Pinpoint the cell where the given text exists, returning its (x, y) midpoint coordinate. 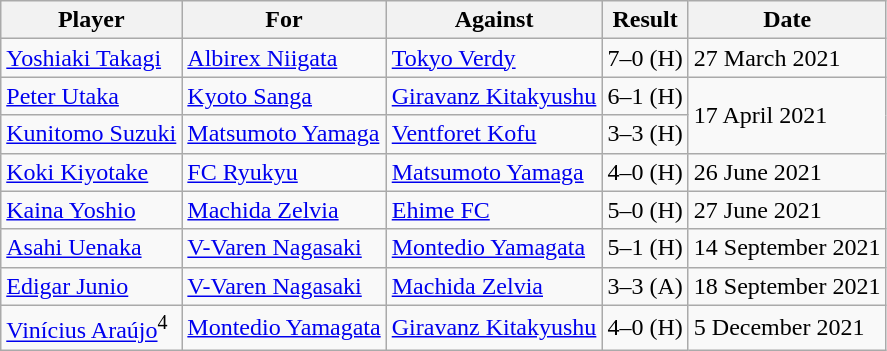
27 June 2021 (787, 210)
Ehime FC (494, 210)
7–0 (H) (645, 58)
14 September 2021 (787, 248)
5 December 2021 (787, 328)
FC Ryukyu (284, 172)
Albirex Niigata (284, 58)
Player (92, 20)
18 September 2021 (787, 286)
Result (645, 20)
26 June 2021 (787, 172)
Against (494, 20)
Vinícius Araújo4 (92, 328)
Kyoto Sanga (284, 96)
3–3 (H) (645, 134)
Tokyo Verdy (494, 58)
Ventforet Kofu (494, 134)
Koki Kiyotake (92, 172)
Asahi Uenaka (92, 248)
Peter Utaka (92, 96)
5–1 (H) (645, 248)
Kaina Yoshio (92, 210)
3–3 (A) (645, 286)
Edigar Junio (92, 286)
5–0 (H) (645, 210)
17 April 2021 (787, 115)
Date (787, 20)
Kunitomo Suzuki (92, 134)
Yoshiaki Takagi (92, 58)
For (284, 20)
27 March 2021 (787, 58)
6–1 (H) (645, 96)
